Capture the cell that displays the provided text and extract its (X, Y) central coordinate. 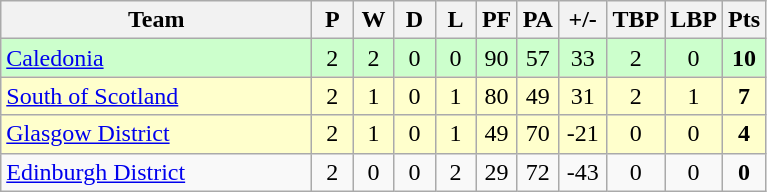
South of Scotland (156, 96)
W (374, 20)
Edinburgh District (156, 172)
80 (496, 96)
TBP (636, 20)
Glasgow District (156, 134)
70 (538, 134)
Caledonia (156, 58)
LBP (694, 20)
33 (582, 58)
L (456, 20)
Pts (744, 20)
31 (582, 96)
P (332, 20)
7 (744, 96)
+/- (582, 20)
-21 (582, 134)
57 (538, 58)
-43 (582, 172)
90 (496, 58)
29 (496, 172)
10 (744, 58)
PF (496, 20)
4 (744, 134)
PA (538, 20)
Team (156, 20)
D (414, 20)
72 (538, 172)
